Output the [X, Y] coordinate of the center of the cell containing the given text.  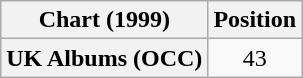
Chart (1999) [104, 20]
43 [255, 58]
Position [255, 20]
UK Albums (OCC) [104, 58]
